Return the [X, Y] coordinate for the center point of the cell that contains the specified text.  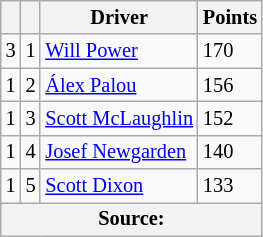
Points [230, 17]
156 [230, 85]
152 [230, 118]
133 [230, 186]
140 [230, 152]
Scott McLaughlin [118, 118]
Will Power [118, 51]
Álex Palou [118, 85]
2 [31, 85]
Source: [132, 219]
170 [230, 51]
Driver [118, 17]
5 [31, 186]
Scott Dixon [118, 186]
4 [31, 152]
Josef Newgarden [118, 152]
